Scan for the cell matching the given text and deliver its [X, Y] coordinate at center. 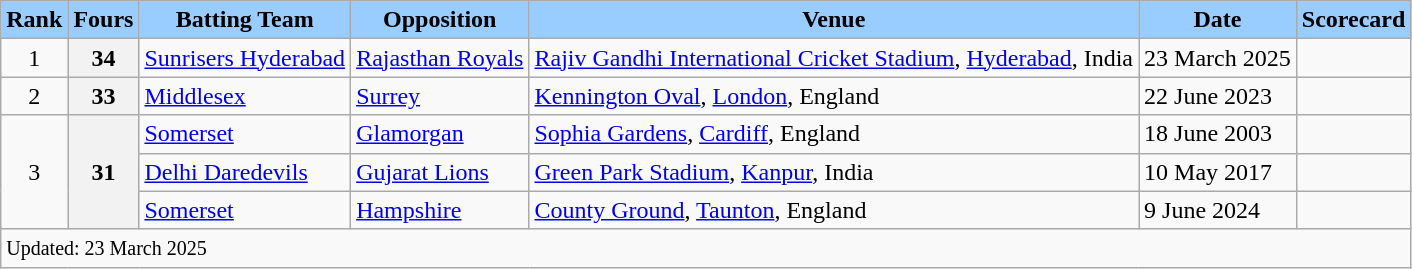
34 [104, 58]
Hampshire [440, 210]
2 [34, 96]
Updated: 23 March 2025 [706, 248]
Venue [834, 20]
9 June 2024 [1218, 210]
22 June 2023 [1218, 96]
10 May 2017 [1218, 172]
Sunrisers Hyderabad [245, 58]
Delhi Daredevils [245, 172]
3 [34, 172]
Green Park Stadium, Kanpur, India [834, 172]
31 [104, 172]
Middlesex [245, 96]
33 [104, 96]
Date [1218, 20]
23 March 2025 [1218, 58]
Sophia Gardens, Cardiff, England [834, 134]
Opposition [440, 20]
Rank [34, 20]
Rajiv Gandhi International Cricket Stadium, Hyderabad, India [834, 58]
1 [34, 58]
County Ground, Taunton, England [834, 210]
Rajasthan Royals [440, 58]
Gujarat Lions [440, 172]
Batting Team [245, 20]
Fours [104, 20]
18 June 2003 [1218, 134]
Kennington Oval, London, England [834, 96]
Scorecard [1354, 20]
Glamorgan [440, 134]
Surrey [440, 96]
